Provide the [x, y] coordinate of the cell's center where the given text is located.  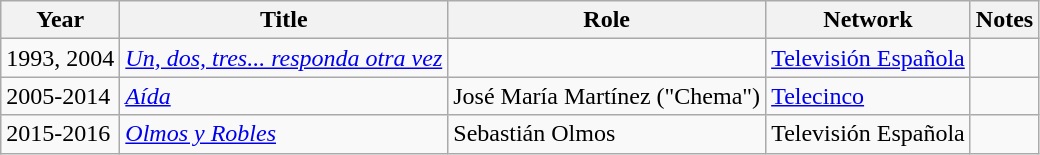
Telecinco [868, 96]
Olmos y Robles [284, 134]
2005-2014 [60, 96]
Aída [284, 96]
Year [60, 20]
Notes [1004, 20]
José María Martínez ("Chema") [607, 96]
1993, 2004 [60, 58]
Role [607, 20]
Un, dos, tres... responda otra vez [284, 58]
Network [868, 20]
Sebastián Olmos [607, 134]
Title [284, 20]
2015-2016 [60, 134]
